Identify which cell holds the provided text, then report its (x, y) central coordinate. 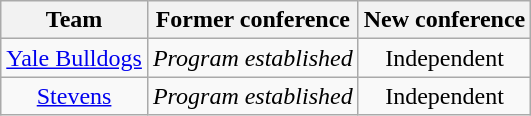
Stevens (74, 96)
Yale Bulldogs (74, 58)
Team (74, 20)
New conference (444, 20)
Former conference (252, 20)
